Find where the given text appears and provide that cell's center as (x, y) coordinate. 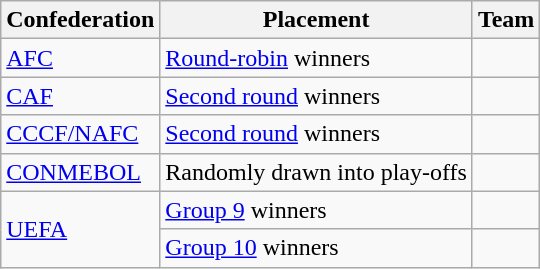
Randomly drawn into play-offs (316, 172)
CAF (80, 96)
Team (506, 20)
Group 10 winners (316, 248)
Confederation (80, 20)
Placement (316, 20)
CONMEBOL (80, 172)
CCCF/NAFC (80, 134)
Group 9 winners (316, 210)
AFC (80, 58)
Round-robin winners (316, 58)
UEFA (80, 229)
